Provide the [X, Y] coordinate of the cell's center where the given text is located.  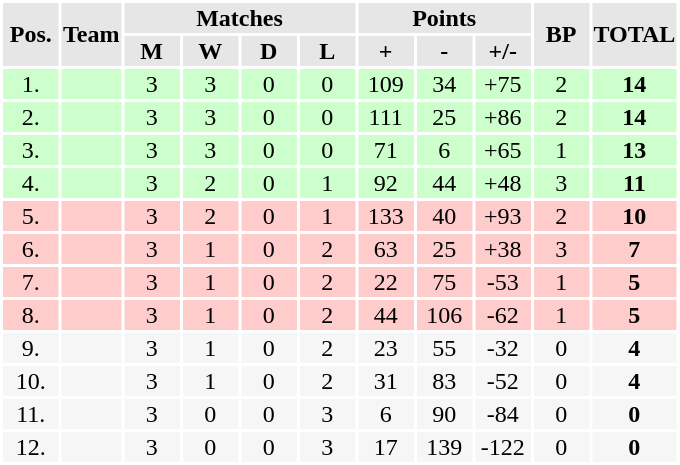
63 [386, 249]
Team [92, 34]
92 [386, 183]
-32 [503, 348]
-62 [503, 315]
22 [386, 282]
L [327, 51]
139 [444, 447]
13 [634, 150]
-52 [503, 381]
23 [386, 348]
D [269, 51]
-122 [503, 447]
W [210, 51]
+48 [503, 183]
90 [444, 414]
+/- [503, 51]
111 [386, 117]
17 [386, 447]
+ [386, 51]
TOTAL [634, 34]
- [444, 51]
Pos. [31, 34]
83 [444, 381]
3. [31, 150]
31 [386, 381]
2. [31, 117]
106 [444, 315]
9. [31, 348]
1. [31, 84]
8. [31, 315]
75 [444, 282]
M [152, 51]
6. [31, 249]
4. [31, 183]
Points [444, 18]
11. [31, 414]
10. [31, 381]
55 [444, 348]
BP [561, 34]
40 [444, 216]
+65 [503, 150]
10 [634, 216]
+86 [503, 117]
7 [634, 249]
-53 [503, 282]
12. [31, 447]
Matches [240, 18]
11 [634, 183]
-84 [503, 414]
109 [386, 84]
5. [31, 216]
+38 [503, 249]
+93 [503, 216]
71 [386, 150]
+75 [503, 84]
7. [31, 282]
34 [444, 84]
133 [386, 216]
